Detect which cell encompasses the target text, then output its [x, y] center coordinate. 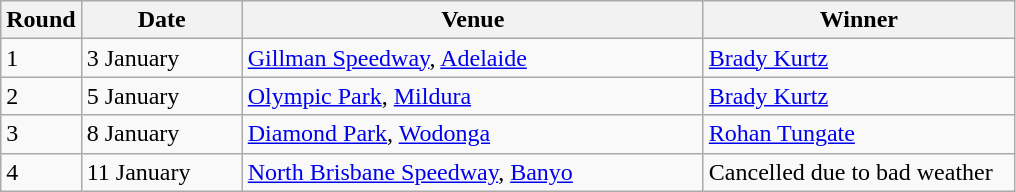
North Brisbane Speedway, Banyo [472, 172]
5 January [162, 96]
1 [41, 58]
3 January [162, 58]
Venue [472, 20]
Cancelled due to bad weather [858, 172]
8 January [162, 134]
2 [41, 96]
3 [41, 134]
Date [162, 20]
4 [41, 172]
Diamond Park, Wodonga [472, 134]
Winner [858, 20]
11 January [162, 172]
Olympic Park, Mildura [472, 96]
Round [41, 20]
Rohan Tungate [858, 134]
Gillman Speedway, Adelaide [472, 58]
